Find where the given text appears and provide that cell's center as (X, Y) coordinate. 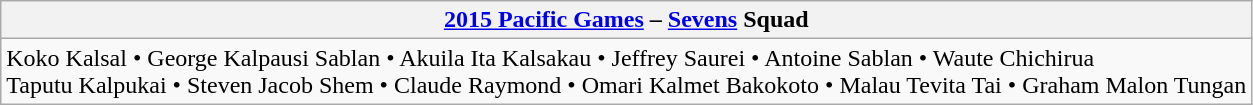
2015 Pacific Games – Sevens Squad (626, 20)
